Output the (X, Y) coordinate of the center of the cell containing the given text.  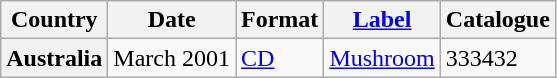
Country (54, 20)
Australia (54, 58)
Catalogue (498, 20)
Mushroom (382, 58)
CD (280, 58)
March 2001 (172, 58)
Date (172, 20)
333432 (498, 58)
Label (382, 20)
Format (280, 20)
